Return [x, y] of the center of cell containing provided text 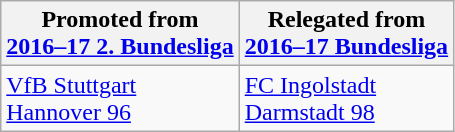
VfB StuttgartHannover 96 [120, 98]
FC IngolstadtDarmstadt 98 [346, 98]
Relegated from2016–17 Bundesliga [346, 34]
Promoted from2016–17 2. Bundesliga [120, 34]
